Pinpoint the cell where the given text exists, returning its [x, y] midpoint coordinate. 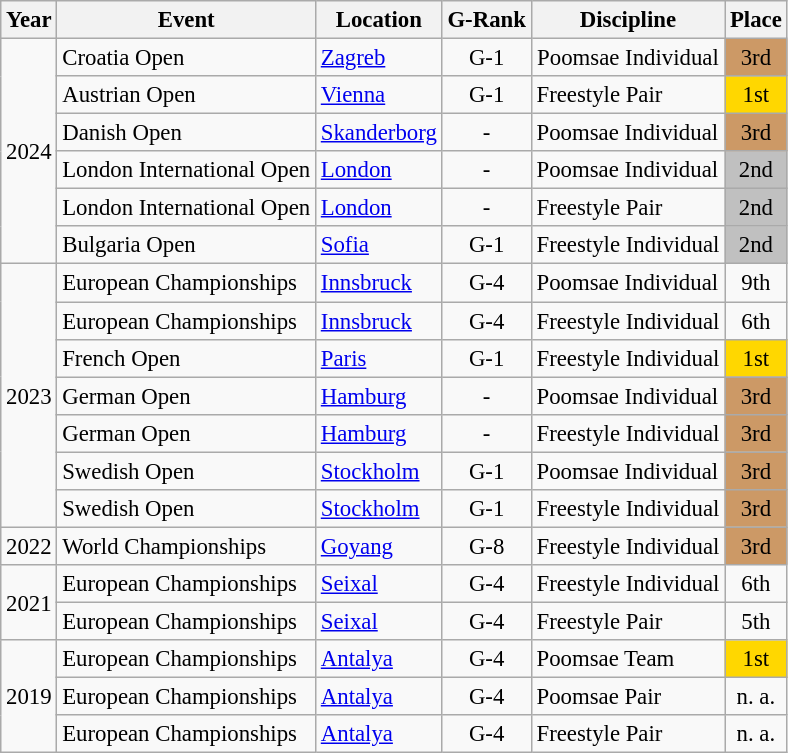
Skanderborg [378, 133]
2022 [29, 546]
Place [756, 20]
2023 [29, 396]
Location [378, 20]
Poomsae Team [628, 659]
G-8 [486, 546]
World Championships [186, 546]
2019 [29, 696]
Sofia [378, 245]
Austrian Open [186, 95]
Discipline [628, 20]
5th [756, 621]
Vienna [378, 95]
Year [29, 20]
9th [756, 283]
Paris [378, 358]
Zagreb [378, 58]
French Open [186, 358]
Poomsae Pair [628, 697]
2024 [29, 152]
2021 [29, 602]
Bulgaria Open [186, 245]
Danish Open [186, 133]
Goyang [378, 546]
Croatia Open [186, 58]
Event [186, 20]
G-Rank [486, 20]
